For the text-containing cell, return its midpoint in [x, y] coordinate format. 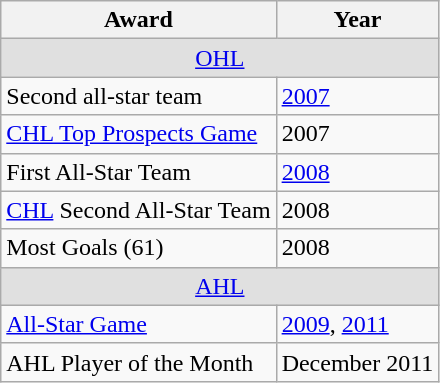
2009, 2011 [358, 324]
Year [358, 20]
CHL Top Prospects Game [138, 134]
Second all-star team [138, 96]
OHL [220, 58]
CHL Second All-Star Team [138, 210]
All-Star Game [138, 324]
AHL [220, 286]
AHL Player of the Month [138, 362]
First All-Star Team [138, 172]
December 2011 [358, 362]
Most Goals (61) [138, 248]
Award [138, 20]
